Scan for the cell matching the given text and deliver its (x, y) coordinate at center. 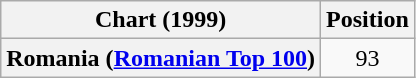
Chart (1999) (161, 20)
Romania (Romanian Top 100) (161, 58)
Position (368, 20)
93 (368, 58)
